Return the (x, y) coordinate for the center point of the cell that contains the specified text.  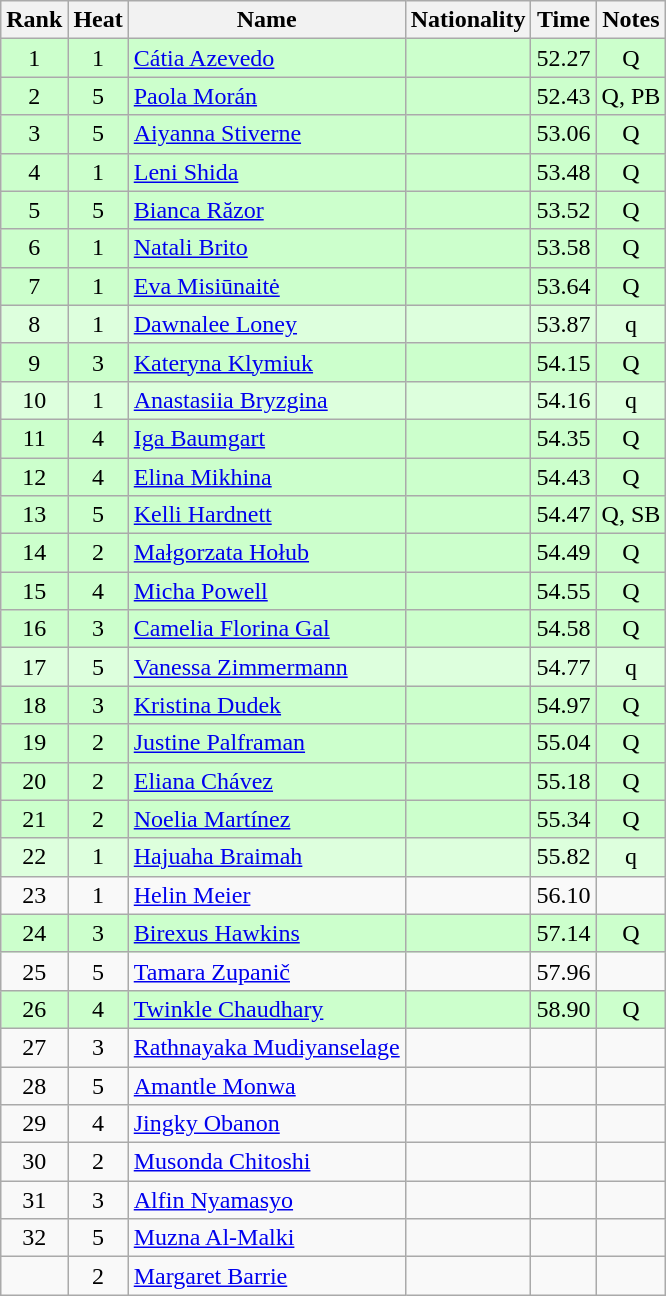
26 (34, 1009)
8 (34, 324)
Aiyanna Stiverne (266, 134)
9 (34, 362)
10 (34, 400)
15 (34, 591)
52.27 (564, 58)
53.52 (564, 210)
7 (34, 286)
Dawnalee Loney (266, 324)
Margaret Barrie (266, 1276)
53.87 (564, 324)
54.15 (564, 362)
20 (34, 781)
Musonda Chitoshi (266, 1162)
22 (34, 857)
54.43 (564, 477)
Heat (98, 20)
53.06 (564, 134)
11 (34, 438)
57.14 (564, 933)
54.16 (564, 400)
Hajuaha Braimah (266, 857)
Muzna Al-Malki (266, 1238)
Rathnayaka Mudiyanselage (266, 1047)
19 (34, 743)
Q, PB (631, 96)
53.64 (564, 286)
53.48 (564, 172)
Iga Baumgart (266, 438)
54.47 (564, 515)
55.34 (564, 819)
16 (34, 629)
14 (34, 553)
6 (34, 248)
54.35 (564, 438)
54.77 (564, 667)
23 (34, 895)
32 (34, 1238)
29 (34, 1124)
27 (34, 1047)
13 (34, 515)
Anastasiia Bryzgina (266, 400)
24 (34, 933)
Amantle Monwa (266, 1085)
28 (34, 1085)
Natali Brito (266, 248)
Kristina Dudek (266, 705)
30 (34, 1162)
Rank (34, 20)
Justine Palframan (266, 743)
Micha Powell (266, 591)
Bianca Răzor (266, 210)
Time (564, 20)
31 (34, 1200)
Cátia Azevedo (266, 58)
54.49 (564, 553)
Kelli Hardnett (266, 515)
53.58 (564, 248)
Eliana Chávez (266, 781)
55.04 (564, 743)
Noelia Martínez (266, 819)
25 (34, 971)
Q, SB (631, 515)
56.10 (564, 895)
57.96 (564, 971)
Nationality (468, 20)
55.82 (564, 857)
Leni Shida (266, 172)
Tamara Zupanič (266, 971)
Vanessa Zimmermann (266, 667)
Twinkle Chaudhary (266, 1009)
Helin Meier (266, 895)
54.55 (564, 591)
Kateryna Klymiuk (266, 362)
Elina Mikhina (266, 477)
Notes (631, 20)
Małgorzata Hołub (266, 553)
12 (34, 477)
Eva Misiūnaitė (266, 286)
17 (34, 667)
21 (34, 819)
Alfin Nyamasyo (266, 1200)
Birexus Hawkins (266, 933)
58.90 (564, 1009)
18 (34, 705)
54.97 (564, 705)
54.58 (564, 629)
Jingky Obanon (266, 1124)
Name (266, 20)
55.18 (564, 781)
Paola Morán (266, 96)
52.43 (564, 96)
Camelia Florina Gal (266, 629)
